Determine the (x, y) coordinate at the center of the cell enclosing the given text.  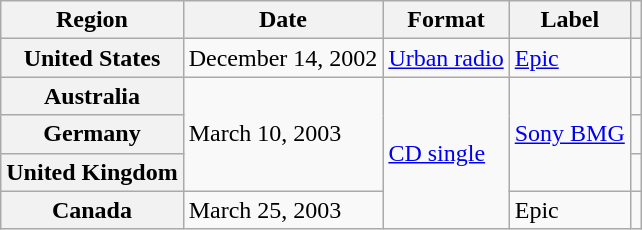
United Kingdom (92, 172)
Urban radio (446, 58)
December 14, 2002 (283, 58)
March 25, 2003 (283, 210)
Canada (92, 210)
Format (446, 20)
Date (283, 20)
Region (92, 20)
United States (92, 58)
March 10, 2003 (283, 134)
Label (570, 20)
Australia (92, 96)
CD single (446, 153)
Germany (92, 134)
Sony BMG (570, 134)
